Locate the cell with the specified text and output its (X, Y) center coordinate. 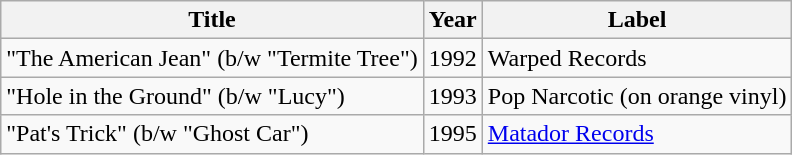
Pop Narcotic (on orange vinyl) (637, 96)
Warped Records (637, 58)
"The American Jean" (b/w "Termite Tree") (212, 58)
1992 (452, 58)
Label (637, 20)
Year (452, 20)
Title (212, 20)
1995 (452, 134)
1993 (452, 96)
"Pat's Trick" (b/w "Ghost Car") (212, 134)
Matador Records (637, 134)
"Hole in the Ground" (b/w "Lucy") (212, 96)
